Determine the [X, Y] coordinate at the center of the cell enclosing the given text.  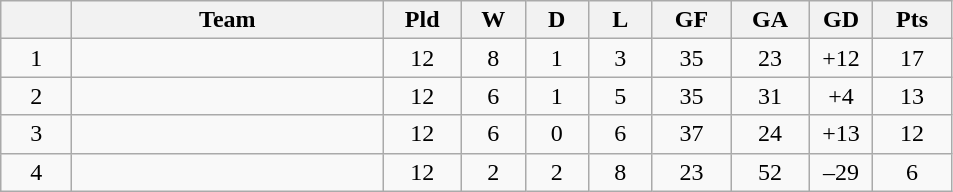
+13 [841, 134]
13 [912, 96]
W [493, 20]
31 [770, 96]
37 [692, 134]
D [557, 20]
L [621, 20]
Pld [422, 20]
17 [912, 58]
+12 [841, 58]
5 [621, 96]
GA [770, 20]
Team [228, 20]
GD [841, 20]
–29 [841, 172]
GF [692, 20]
Pts [912, 20]
4 [36, 172]
24 [770, 134]
52 [770, 172]
+4 [841, 96]
0 [557, 134]
